Pinpoint the cell where the given text exists, returning its (X, Y) midpoint coordinate. 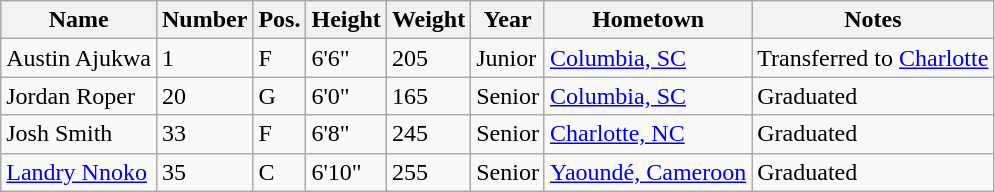
245 (428, 134)
Pos. (280, 20)
Number (204, 20)
Landry Nnoko (79, 172)
G (280, 96)
6'6" (346, 58)
6'0" (346, 96)
Notes (873, 20)
Jordan Roper (79, 96)
20 (204, 96)
Hometown (648, 20)
255 (428, 172)
35 (204, 172)
Austin Ajukwa (79, 58)
1 (204, 58)
C (280, 172)
Charlotte, NC (648, 134)
Height (346, 20)
Josh Smith (79, 134)
Name (79, 20)
6'8" (346, 134)
165 (428, 96)
205 (428, 58)
Yaoundé, Cameroon (648, 172)
Junior (508, 58)
6'10" (346, 172)
Transferred to Charlotte (873, 58)
33 (204, 134)
Weight (428, 20)
Year (508, 20)
